Output the [X, Y] coordinate of the center of the cell containing the given text.  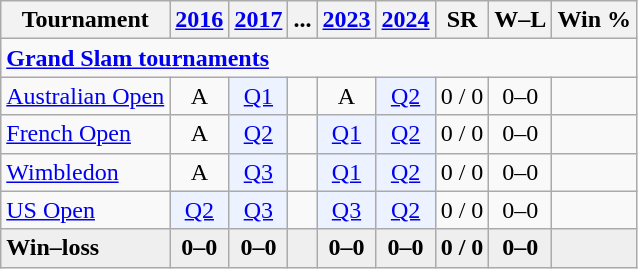
Win–loss [86, 248]
Grand Slam tournaments [319, 58]
US Open [86, 210]
Australian Open [86, 96]
2017 [258, 20]
2023 [346, 20]
SR [462, 20]
Win % [594, 20]
Wimbledon [86, 172]
... [302, 20]
Tournament [86, 20]
2024 [406, 20]
French Open [86, 134]
W–L [520, 20]
2016 [200, 20]
